For the text-containing cell, return its midpoint in [x, y] coordinate format. 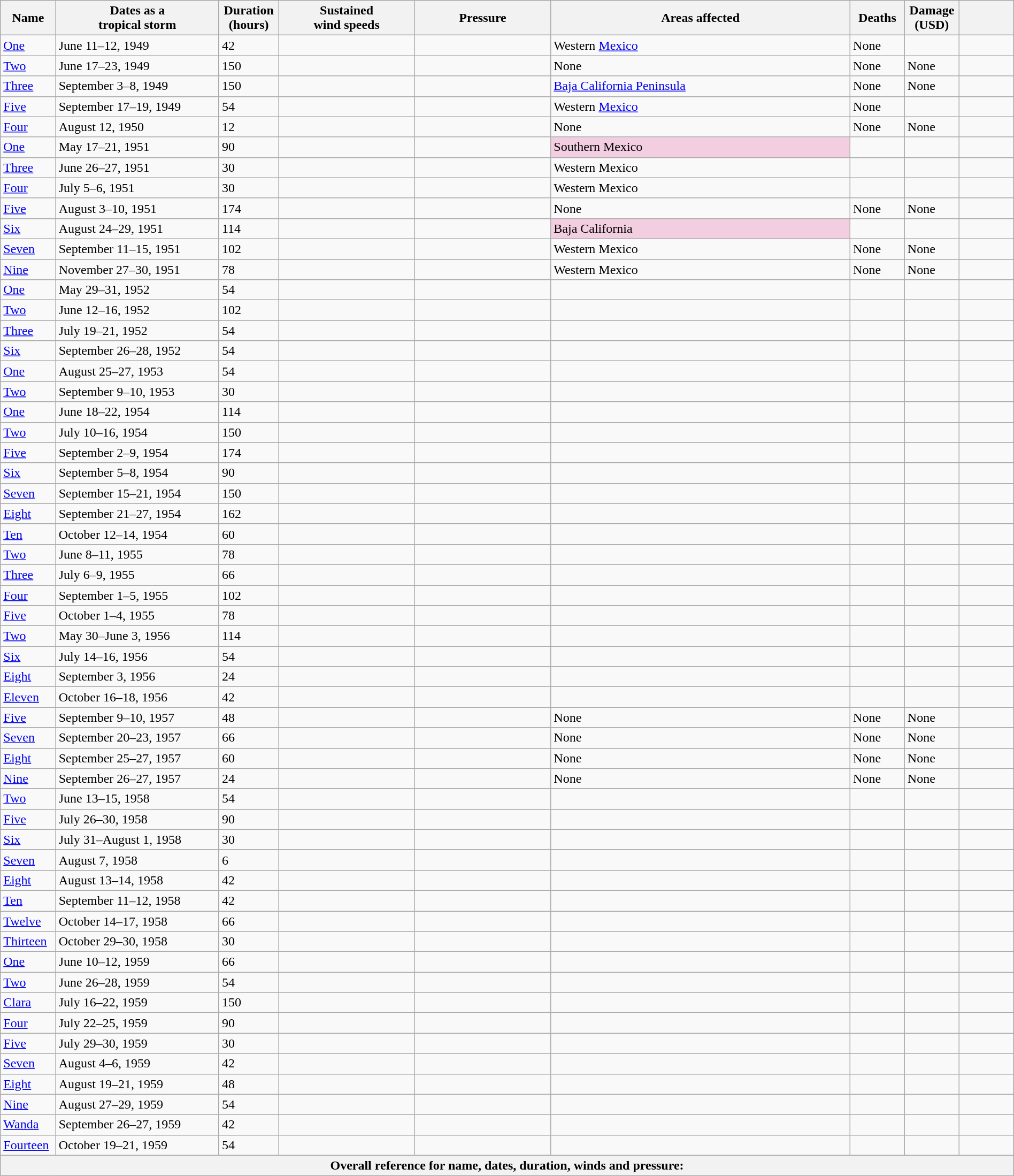
September 26–27, 1957 [137, 778]
May 30–June 3, 1956 [137, 636]
July 22–25, 1959 [137, 1023]
August 3–10, 1951 [137, 208]
Twelve [28, 921]
August 24–29, 1951 [137, 228]
Overall reference for name, dates, duration, winds and pressure: [507, 1165]
June 26–28, 1959 [137, 982]
June 13–15, 1958 [137, 799]
September 11–15, 1951 [137, 249]
October 29–30, 1958 [137, 942]
October 19–21, 1959 [137, 1145]
September 3, 1956 [137, 677]
September 26–28, 1952 [137, 351]
November 27–30, 1951 [137, 269]
September 15–21, 1954 [137, 493]
October 12–14, 1954 [137, 534]
September 9–10, 1957 [137, 717]
Duration(hours) [248, 18]
September 9–10, 1953 [137, 392]
Baja California Peninsula [701, 86]
August 13–14, 1958 [137, 880]
September 11–12, 1958 [137, 900]
August 4–6, 1959 [137, 1064]
Fourteen [28, 1145]
July 6–9, 1955 [137, 575]
Clara [28, 1003]
July 19–21, 1952 [137, 331]
Baja California [701, 228]
September 20–23, 1957 [137, 738]
Sustainedwind speeds [347, 18]
June 10–12, 1959 [137, 962]
October 14–17, 1958 [137, 921]
August 25–27, 1953 [137, 371]
September 21–27, 1954 [137, 514]
Eleven [28, 697]
August 12, 1950 [137, 127]
October 16–18, 1956 [137, 697]
October 1–4, 1955 [137, 616]
September 26–27, 1959 [137, 1125]
May 17–21, 1951 [137, 147]
162 [248, 514]
Name [28, 18]
August 19–21, 1959 [137, 1084]
6 [248, 860]
July 29–30, 1959 [137, 1043]
September 3–8, 1949 [137, 86]
June 18–22, 1954 [137, 412]
May 29–31, 1952 [137, 290]
Areas affected [701, 18]
July 14–16, 1956 [137, 656]
12 [248, 127]
July 31–August 1, 1958 [137, 839]
Pressure [482, 18]
June 26–27, 1951 [137, 167]
September 5–8, 1954 [137, 473]
Southern Mexico [701, 147]
September 1–5, 1955 [137, 595]
Thirteen [28, 942]
July 16–22, 1959 [137, 1003]
September 17–19, 1949 [137, 106]
September 2–9, 1954 [137, 453]
Damage(USD) [932, 18]
July 10–16, 1954 [137, 432]
July 5–6, 1951 [137, 188]
Wanda [28, 1125]
August 7, 1958 [137, 860]
August 27–29, 1959 [137, 1104]
June 11–12, 1949 [137, 45]
June 12–16, 1952 [137, 310]
Dates as atropical storm [137, 18]
July 26–30, 1958 [137, 819]
September 25–27, 1957 [137, 758]
Deaths [878, 18]
June 17–23, 1949 [137, 66]
June 8–11, 1955 [137, 554]
